Identify which cell holds the provided text, then report its [x, y] central coordinate. 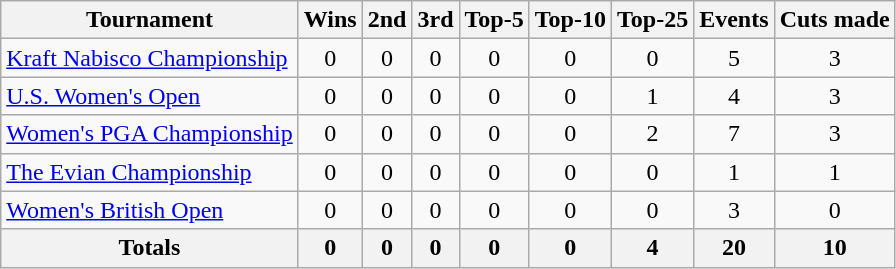
Wins [330, 20]
5 [734, 58]
Top-10 [570, 20]
7 [734, 134]
The Evian Championship [150, 172]
Top-25 [652, 20]
Top-5 [494, 20]
Events [734, 20]
2 [652, 134]
Cuts made [834, 20]
Women's PGA Championship [150, 134]
2nd [387, 20]
Kraft Nabisco Championship [150, 58]
3rd [436, 20]
Tournament [150, 20]
Women's British Open [150, 210]
U.S. Women's Open [150, 96]
10 [834, 248]
20 [734, 248]
Totals [150, 248]
